Locate the cell with the specified text and output its [x, y] center coordinate. 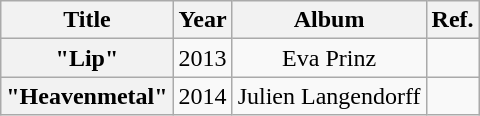
2013 [202, 58]
Eva Prinz [329, 58]
Year [202, 20]
2014 [202, 96]
Title [87, 20]
Ref. [452, 20]
Julien Langendorff [329, 96]
"Heavenmetal" [87, 96]
"Lip" [87, 58]
Album [329, 20]
